Identify which cell holds the provided text, then report its (X, Y) central coordinate. 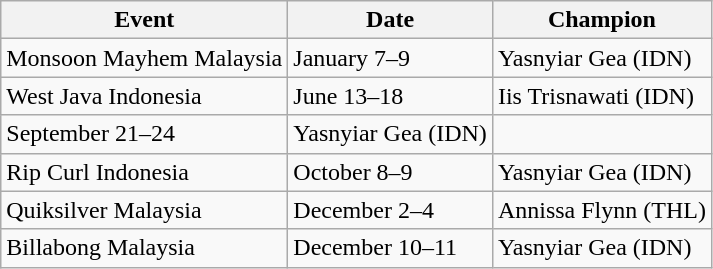
Event (144, 20)
October 8–9 (390, 172)
Iis Trisnawati (IDN) (602, 96)
Champion (602, 20)
Monsoon Mayhem Malaysia (144, 58)
September 21–24 (144, 134)
Billabong Malaysia (144, 248)
Quiksilver Malaysia (144, 210)
West Java Indonesia (144, 96)
Date (390, 20)
Rip Curl Indonesia (144, 172)
December 10–11 (390, 248)
Annissa Flynn (THL) (602, 210)
June 13–18 (390, 96)
December 2–4 (390, 210)
January 7–9 (390, 58)
